Identify which cell holds the provided text, then report its [x, y] central coordinate. 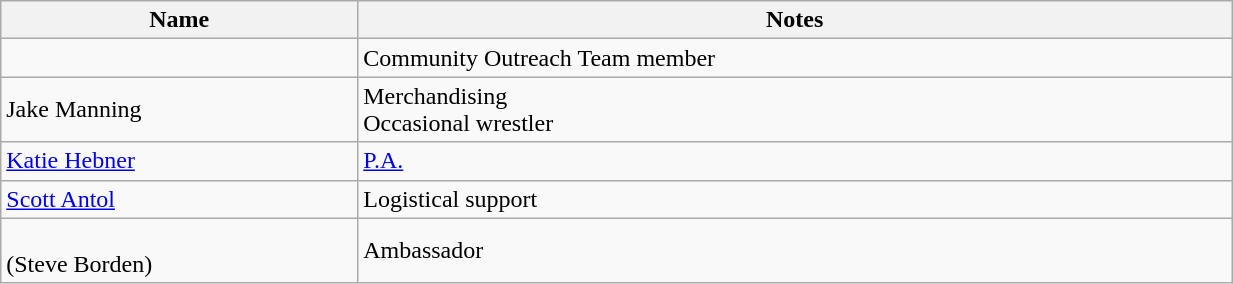
Katie Hebner [180, 161]
Notes [795, 20]
Scott Antol [180, 199]
Community Outreach Team member [795, 58]
Logistical support [795, 199]
Ambassador [795, 250]
(Steve Borden) [180, 250]
P.A. [795, 161]
MerchandisingOccasional wrestler [795, 110]
Jake Manning [180, 110]
Name [180, 20]
